Search for the cell housing the specified text and yield its (X, Y) center coordinate. 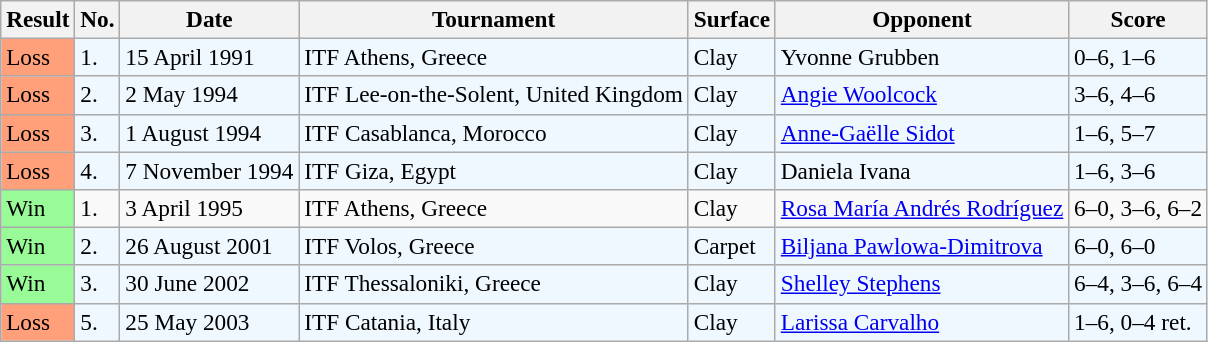
4. (98, 170)
0–6, 1–6 (1138, 57)
7 November 1994 (210, 170)
No. (98, 19)
6–0, 3–6, 6–2 (1138, 208)
Anne-Gaëlle Sidot (922, 133)
Opponent (922, 19)
ITF Casablanca, Morocco (494, 133)
6–4, 3–6, 6–4 (1138, 284)
Biljana Pawlowa-Dimitrova (922, 246)
Date (210, 19)
6–0, 6–0 (1138, 246)
25 May 2003 (210, 322)
1–6, 0–4 ret. (1138, 322)
3–6, 4–6 (1138, 95)
1–6, 5–7 (1138, 133)
Larissa Carvalho (922, 322)
Surface (732, 19)
ITF Thessaloniki, Greece (494, 284)
Tournament (494, 19)
ITF Giza, Egypt (494, 170)
2 May 1994 (210, 95)
ITF Catania, Italy (494, 322)
3 April 1995 (210, 208)
ITF Volos, Greece (494, 246)
15 April 1991 (210, 57)
1 August 1994 (210, 133)
Result (38, 19)
ITF Lee-on-the-Solent, United Kingdom (494, 95)
1–6, 3–6 (1138, 170)
Angie Woolcock (922, 95)
Daniela Ivana (922, 170)
Carpet (732, 246)
Shelley Stephens (922, 284)
30 June 2002 (210, 284)
5. (98, 322)
Rosa María Andrés Rodríguez (922, 208)
Yvonne Grubben (922, 57)
26 August 2001 (210, 246)
Score (1138, 19)
